Find where the given text appears and provide that cell's center as (x, y) coordinate. 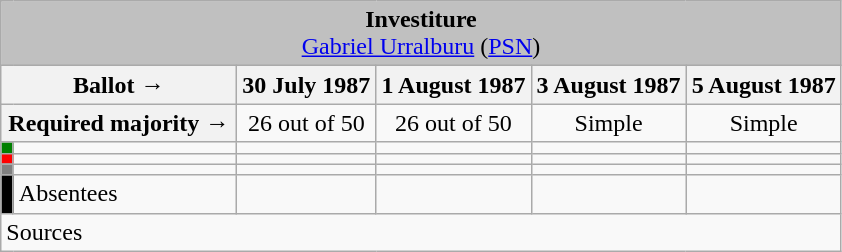
InvestitureGabriel Urralburu (PSN) (421, 34)
Absentees (125, 194)
Required majority → (119, 123)
30 July 1987 (306, 85)
Ballot → (119, 85)
1 August 1987 (454, 85)
5 August 1987 (764, 85)
Sources (421, 232)
3 August 1987 (608, 85)
